Determine the [x, y] coordinate at the center of the cell enclosing the given text.  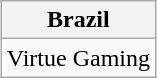
Virtue Gaming [78, 58]
Brazil [78, 20]
